Determine the (X, Y) coordinate at the center of the cell enclosing the given text.  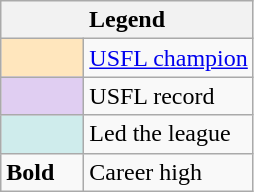
Bold (42, 172)
Led the league (169, 134)
Legend (128, 20)
USFL record (169, 96)
Career high (169, 172)
USFL champion (169, 58)
